Return the (x, y) coordinate for the center point of the cell that contains the specified text.  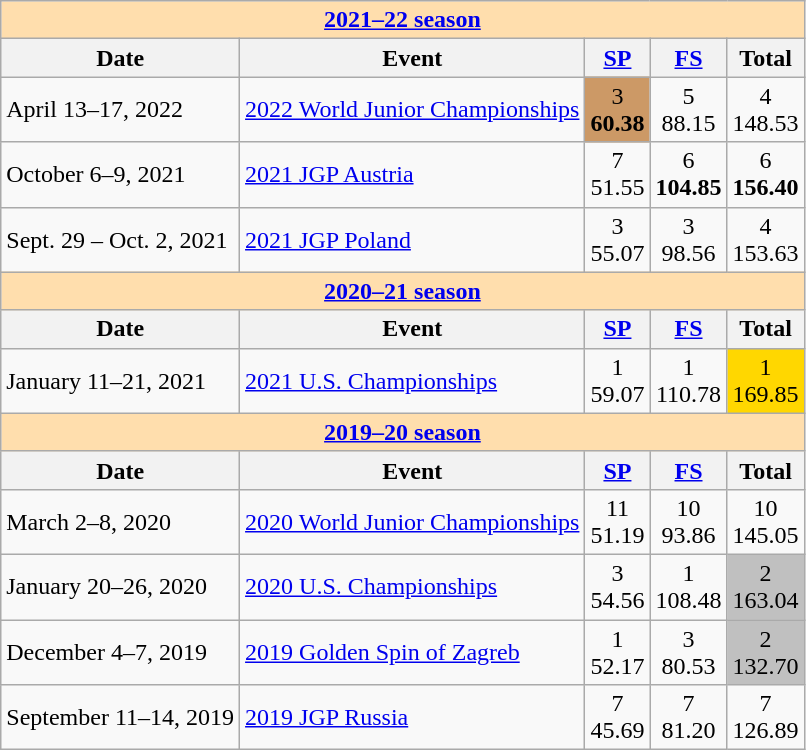
3 55.07 (618, 240)
10 93.86 (688, 522)
September 11–14, 2019 (120, 718)
5 88.15 (688, 110)
7 81.20 (688, 718)
1 108.48 (688, 586)
3 54.56 (618, 586)
2019 JGP Russia (412, 718)
1 169.85 (766, 380)
2022 World Junior Championships (412, 110)
1 52.17 (618, 652)
4 148.53 (766, 110)
3 98.56 (688, 240)
6 156.40 (766, 174)
March 2–8, 2020 (120, 522)
2 132.70 (766, 652)
January 20–26, 2020 (120, 586)
2020 World Junior Championships (412, 522)
1 110.78 (688, 380)
1 59.07 (618, 380)
10 145.05 (766, 522)
4 153.63 (766, 240)
2021–22 season (402, 20)
January 11–21, 2021 (120, 380)
6 104.85 (688, 174)
7 51.55 (618, 174)
7 126.89 (766, 718)
2021 JGP Poland (412, 240)
December 4–7, 2019 (120, 652)
October 6–9, 2021 (120, 174)
April 13–17, 2022 (120, 110)
2019 Golden Spin of Zagreb (412, 652)
11 51.19 (618, 522)
3 80.53 (688, 652)
7 45.69 (618, 718)
Sept. 29 – Oct. 2, 2021 (120, 240)
3 60.38 (618, 110)
2021 U.S. Championships (412, 380)
2021 JGP Austria (412, 174)
2 163.04 (766, 586)
2020 U.S. Championships (412, 586)
2019–20 season (402, 432)
2020–21 season (402, 291)
